Extract the [X, Y] coordinate from the center of the cell holding the provided text.  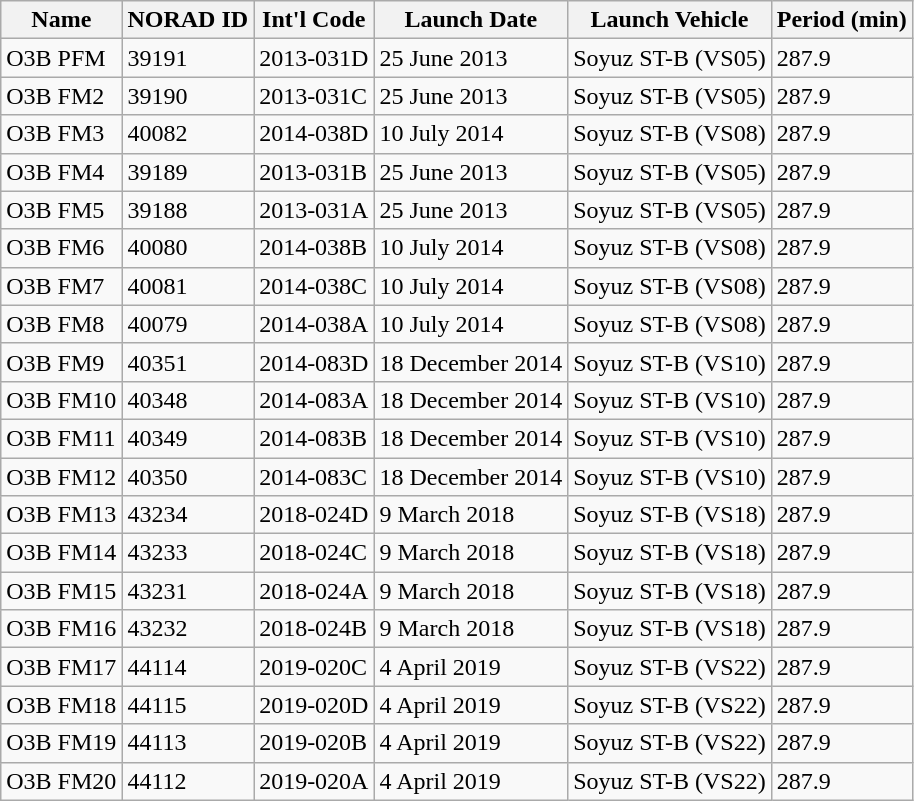
39190 [188, 96]
2013-031B [314, 172]
2014-038B [314, 248]
O3B FM20 [62, 781]
O3B FM10 [62, 400]
40348 [188, 400]
Launch Vehicle [670, 20]
O3B FM11 [62, 438]
2019-020D [314, 705]
Name [62, 20]
Period (min) [842, 20]
O3B FM4 [62, 172]
O3B FM6 [62, 248]
O3B PFM [62, 58]
2013-031D [314, 58]
2018-024A [314, 591]
2014-038D [314, 134]
40349 [188, 438]
44112 [188, 781]
2019-020A [314, 781]
44115 [188, 705]
44114 [188, 667]
O3B FM18 [62, 705]
40081 [188, 286]
NORAD ID [188, 20]
Int'l Code [314, 20]
43231 [188, 591]
39191 [188, 58]
44113 [188, 743]
O3B FM5 [62, 210]
2014-038C [314, 286]
2018-024D [314, 515]
O3B FM14 [62, 553]
O3B FM17 [62, 667]
2014-038A [314, 324]
O3B FM2 [62, 96]
O3B FM15 [62, 591]
2014-083A [314, 400]
O3B FM9 [62, 362]
40082 [188, 134]
39189 [188, 172]
43232 [188, 629]
39188 [188, 210]
2013-031C [314, 96]
2014-083C [314, 477]
2014-083B [314, 438]
2014-083D [314, 362]
40350 [188, 477]
40351 [188, 362]
O3B FM16 [62, 629]
O3B FM13 [62, 515]
40079 [188, 324]
43234 [188, 515]
2018-024B [314, 629]
O3B FM3 [62, 134]
O3B FM19 [62, 743]
2019-020B [314, 743]
Launch Date [471, 20]
O3B FM8 [62, 324]
43233 [188, 553]
2019-020C [314, 667]
O3B FM12 [62, 477]
40080 [188, 248]
2018-024C [314, 553]
O3B FM7 [62, 286]
2013-031A [314, 210]
